For the text-containing cell, return its midpoint in (X, Y) coordinate format. 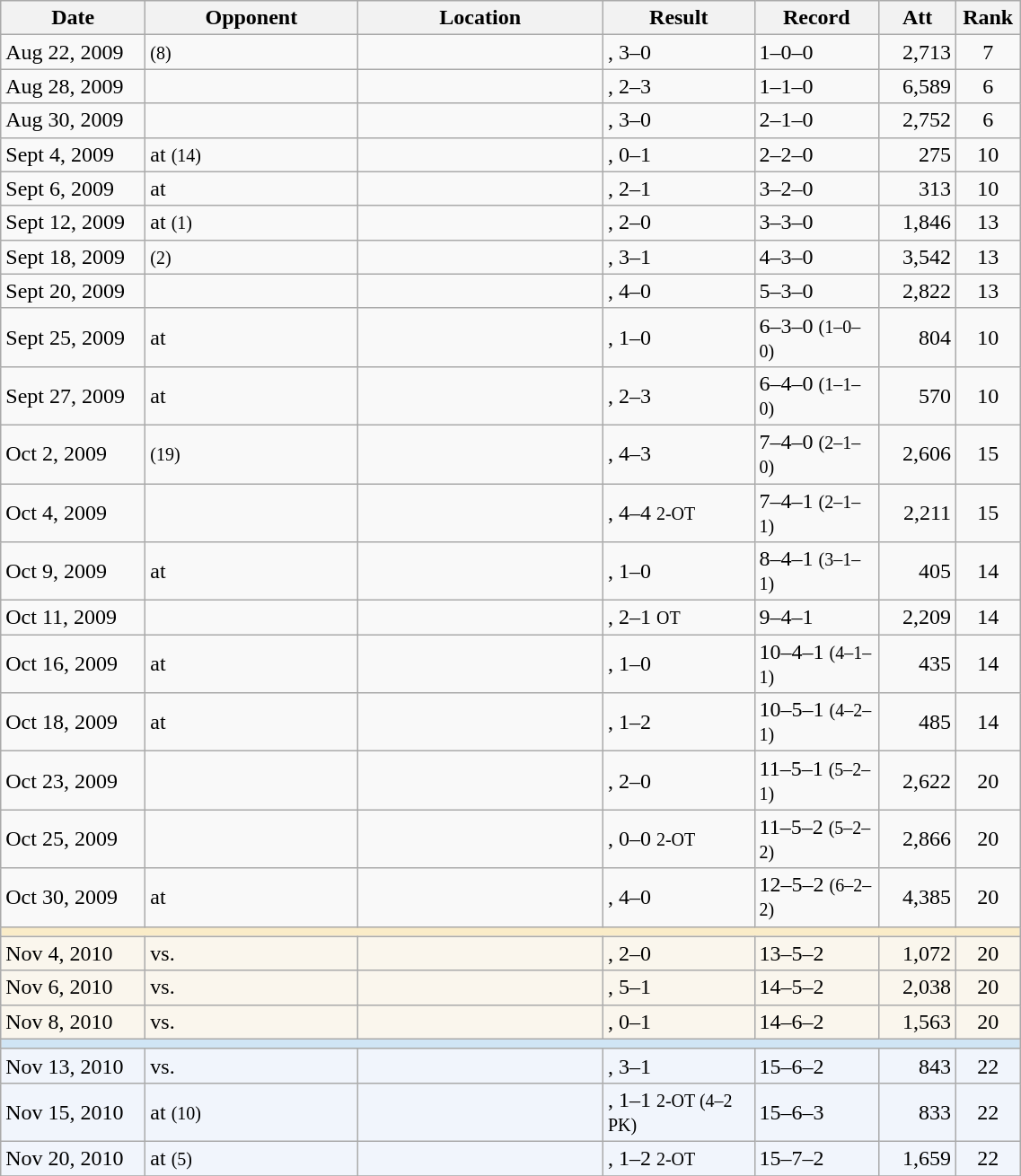
Oct 4, 2009 (74, 512)
2,038 (918, 987)
8–4–1 (3–1–1) (817, 571)
Att (918, 18)
Oct 30, 2009 (74, 898)
1,846 (918, 223)
Oct 11, 2009 (74, 618)
313 (918, 189)
at (1) (251, 223)
2,622 (918, 781)
Opponent (251, 18)
10–5–1 (4–2–1) (817, 722)
2,866 (918, 838)
9–4–1 (817, 618)
Sept 6, 2009 (74, 189)
(19) (251, 454)
, 4–4 2-OT (679, 512)
at (10) (251, 1111)
Aug 28, 2009 (74, 86)
, 1–2 2-OT (679, 1158)
12–5–2 (6–2–2) (817, 898)
15–7–2 (817, 1158)
15–6–2 (817, 1066)
Date (74, 18)
11–5–2 (5–2–2) (817, 838)
3–3–0 (817, 223)
Sept 27, 2009 (74, 395)
14–5–2 (817, 987)
, 1–1 2-OT (4–2 PK) (679, 1111)
, 2–1 OT (679, 618)
Sept 18, 2009 (74, 257)
Nov 8, 2010 (74, 1022)
(2) (251, 257)
1,659 (918, 1158)
Nov 20, 2010 (74, 1158)
Oct 18, 2009 (74, 722)
6–3–0 (1–0–0) (817, 338)
at (5) (251, 1158)
833 (918, 1111)
Record (817, 18)
(8) (251, 52)
Aug 30, 2009 (74, 120)
Oct 25, 2009 (74, 838)
1,072 (918, 953)
435 (918, 664)
570 (918, 395)
7 (988, 52)
Oct 23, 2009 (74, 781)
485 (918, 722)
, 1–2 (679, 722)
1,563 (918, 1022)
7–4–0 (2–1–0) (817, 454)
275 (918, 154)
4–3–0 (817, 257)
7–4–1 (2–1–1) (817, 512)
Location (480, 18)
13–5–2 (817, 953)
2–2–0 (817, 154)
6,589 (918, 86)
11–5–1 (5–2–1) (817, 781)
1–0–0 (817, 52)
2,713 (918, 52)
14–6–2 (817, 1022)
Aug 22, 2009 (74, 52)
3,542 (918, 257)
Nov 13, 2010 (74, 1066)
Nov 6, 2010 (74, 987)
2–1–0 (817, 120)
, 2–1 (679, 189)
Sept 12, 2009 (74, 223)
, 5–1 (679, 987)
4,385 (918, 898)
405 (918, 571)
Result (679, 18)
Sept 4, 2009 (74, 154)
Sept 20, 2009 (74, 291)
Nov 15, 2010 (74, 1111)
, 0–0 2-OT (679, 838)
2,822 (918, 291)
3–2–0 (817, 189)
Oct 2, 2009 (74, 454)
Oct 16, 2009 (74, 664)
10–4–1 (4–1–1) (817, 664)
Oct 9, 2009 (74, 571)
5–3–0 (817, 291)
2,209 (918, 618)
15–6–3 (817, 1111)
2,752 (918, 120)
843 (918, 1066)
Sept 25, 2009 (74, 338)
804 (918, 338)
Rank (988, 18)
6–4–0 (1–1–0) (817, 395)
Nov 4, 2010 (74, 953)
at (14) (251, 154)
2,606 (918, 454)
, 4–3 (679, 454)
1–1–0 (817, 86)
2,211 (918, 512)
